Scan for the cell matching the given text and deliver its (x, y) coordinate at center. 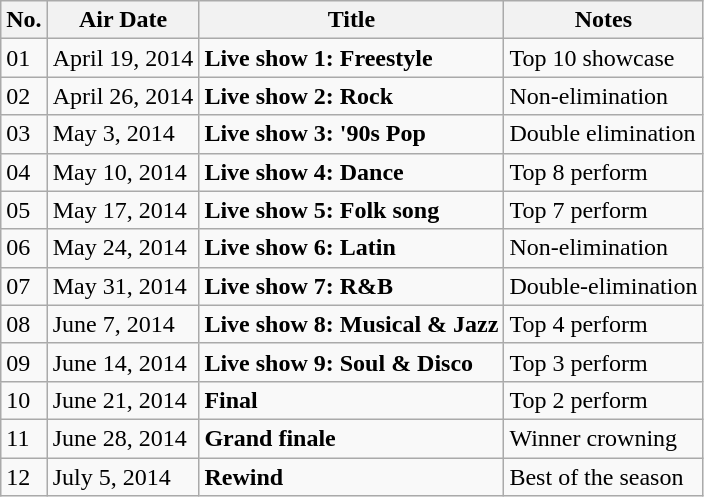
July 5, 2014 (123, 477)
Double-elimination (604, 286)
Best of the season (604, 477)
Live show 8: Musical & Jazz (352, 324)
02 (24, 96)
01 (24, 58)
No. (24, 20)
Live show 1: Freestyle (352, 58)
Winner crowning (604, 438)
Top 4 perform (604, 324)
June 28, 2014 (123, 438)
Grand finale (352, 438)
June 21, 2014 (123, 400)
Live show 9: Soul & Disco (352, 362)
Top 8 perform (604, 172)
Double elimination (604, 134)
11 (24, 438)
06 (24, 248)
Top 10 showcase (604, 58)
May 24, 2014 (123, 248)
Rewind (352, 477)
June 7, 2014 (123, 324)
Notes (604, 20)
Live show 6: Latin (352, 248)
May 3, 2014 (123, 134)
April 19, 2014 (123, 58)
June 14, 2014 (123, 362)
Final (352, 400)
Air Date (123, 20)
Top 7 perform (604, 210)
Live show 7: R&B (352, 286)
Live show 4: Dance (352, 172)
May 31, 2014 (123, 286)
12 (24, 477)
May 10, 2014 (123, 172)
08 (24, 324)
10 (24, 400)
03 (24, 134)
04 (24, 172)
07 (24, 286)
May 17, 2014 (123, 210)
05 (24, 210)
Live show 5: Folk song (352, 210)
April 26, 2014 (123, 96)
Title (352, 20)
09 (24, 362)
Live show 3: '90s Pop (352, 134)
Live show 2: Rock (352, 96)
Top 3 perform (604, 362)
Top 2 perform (604, 400)
